Identify which cell holds the provided text, then report its (x, y) central coordinate. 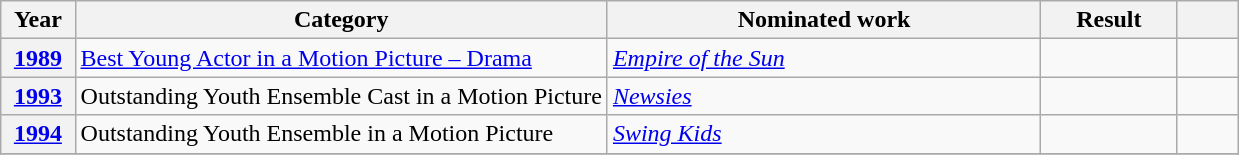
Outstanding Youth Ensemble in a Motion Picture (341, 134)
Newsies (824, 96)
Year (38, 20)
Category (341, 20)
Swing Kids (824, 134)
1989 (38, 58)
Result (1109, 20)
Nominated work (824, 20)
1994 (38, 134)
Outstanding Youth Ensemble Cast in a Motion Picture (341, 96)
Empire of the Sun (824, 58)
Best Young Actor in a Motion Picture – Drama (341, 58)
1993 (38, 96)
